Provide the (x, y) coordinate of the cell's center where the given text is located.  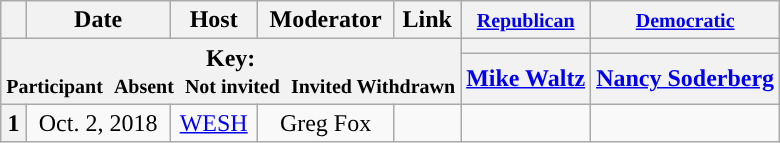
Host (214, 20)
Moderator (325, 20)
1 (14, 123)
Greg Fox (325, 123)
Nancy Soderberg (686, 78)
Key: Participant Absent Not invited Invited Withdrawn (231, 72)
Link (428, 20)
Democratic (686, 20)
WESH (214, 123)
Oct. 2, 2018 (98, 123)
Date (98, 20)
Mike Waltz (526, 78)
Republican (526, 20)
